Detect which cell encompasses the target text, then output its (X, Y) center coordinate. 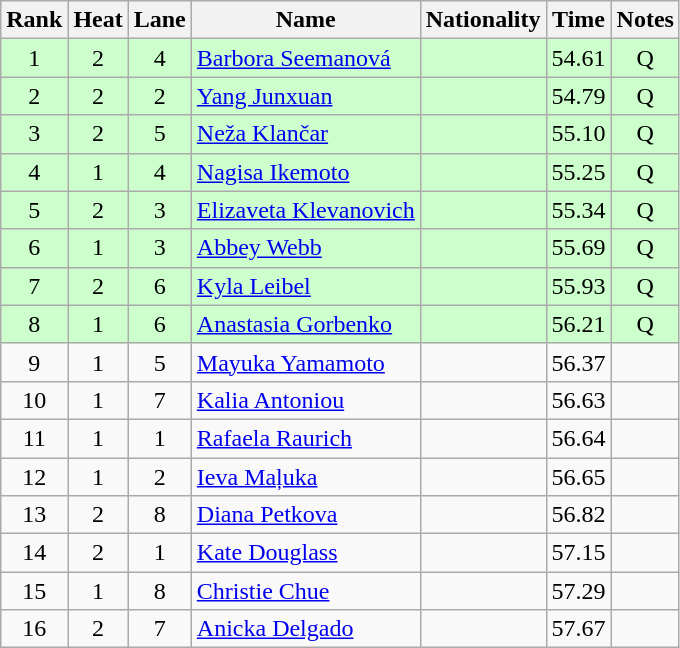
11 (34, 438)
55.10 (578, 134)
Diana Petkova (306, 515)
14 (34, 553)
57.29 (578, 591)
54.79 (578, 96)
Barbora Seemanová (306, 58)
Christie Chue (306, 591)
10 (34, 400)
55.34 (578, 210)
56.21 (578, 324)
Anicka Delgado (306, 629)
Yang Junxuan (306, 96)
56.65 (578, 477)
Rafaela Raurich (306, 438)
Nagisa Ikemoto (306, 172)
Abbey Webb (306, 248)
55.93 (578, 286)
Rank (34, 20)
57.67 (578, 629)
57.15 (578, 553)
Neža Klančar (306, 134)
55.25 (578, 172)
Notes (645, 20)
55.69 (578, 248)
Heat (98, 20)
13 (34, 515)
54.61 (578, 58)
Kate Douglass (306, 553)
15 (34, 591)
Lane (160, 20)
Kalia Antoniou (306, 400)
56.63 (578, 400)
Kyla Leibel (306, 286)
Ieva Maļuka (306, 477)
56.82 (578, 515)
12 (34, 477)
56.64 (578, 438)
Elizaveta Klevanovich (306, 210)
Nationality (483, 20)
Name (306, 20)
9 (34, 362)
Time (578, 20)
Mayuka Yamamoto (306, 362)
16 (34, 629)
56.37 (578, 362)
Anastasia Gorbenko (306, 324)
